Scan for the cell matching the given text and deliver its [X, Y] coordinate at center. 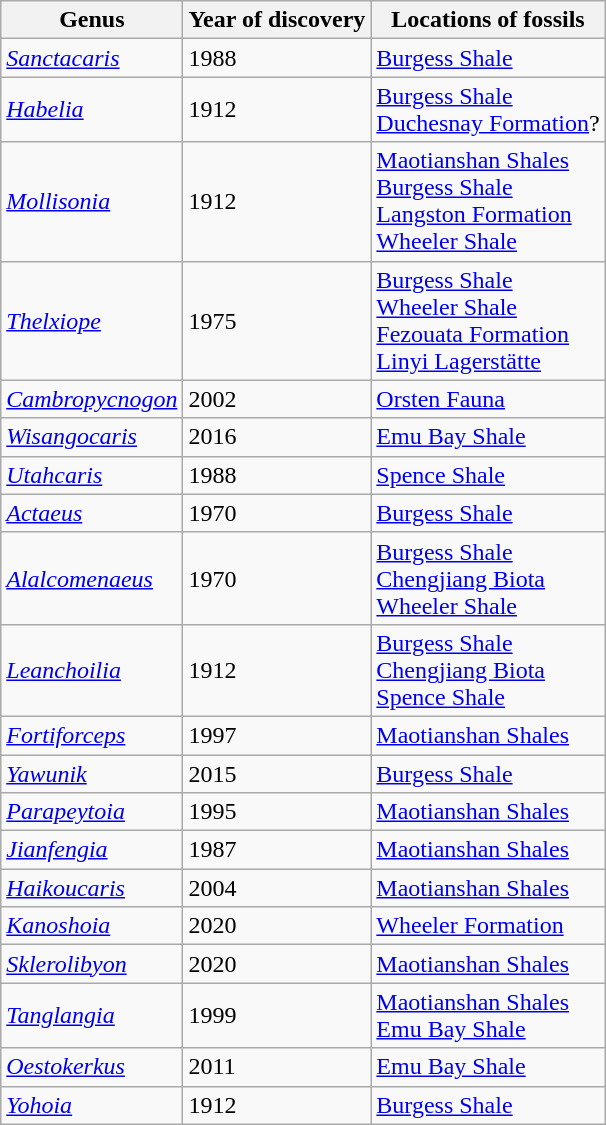
Genus [92, 20]
Kanoshoia [92, 926]
1999 [277, 1016]
Sklerolibyon [92, 964]
Actaeus [92, 513]
Fortiforceps [92, 735]
1975 [277, 320]
1995 [277, 812]
2011 [277, 1067]
Wisangocaris [92, 437]
Burgess ShaleDuchesnay Formation? [488, 110]
2002 [277, 399]
1987 [277, 850]
Wheeler Formation [488, 926]
Burgess ShaleChengjiang BiotaWheeler Shale [488, 578]
Tanglangia [92, 1016]
Utahcaris [92, 475]
Cambropycnogon [92, 399]
2004 [277, 888]
Sanctacaris [92, 58]
Burgess ShaleChengjiang BiotaSpence Shale [488, 670]
Burgess ShaleWheeler ShaleFezouata FormationLinyi Lagerstätte [488, 320]
Yawunik [92, 773]
Jianfengia [92, 850]
2016 [277, 437]
Thelxiope [92, 320]
Mollisonia [92, 202]
Oestokerkus [92, 1067]
Yohoia [92, 1105]
1997 [277, 735]
Spence Shale [488, 475]
Leanchoilia [92, 670]
Parapeytoia [92, 812]
Year of discovery [277, 20]
Maotianshan ShalesEmu Bay Shale [488, 1016]
Orsten Fauna [488, 399]
Maotianshan ShalesBurgess ShaleLangston FormationWheeler Shale [488, 202]
Alalcomenaeus [92, 578]
2015 [277, 773]
Haikoucaris [92, 888]
Habelia [92, 110]
Locations of fossils [488, 20]
